Return (X, Y) of the center of cell containing provided text 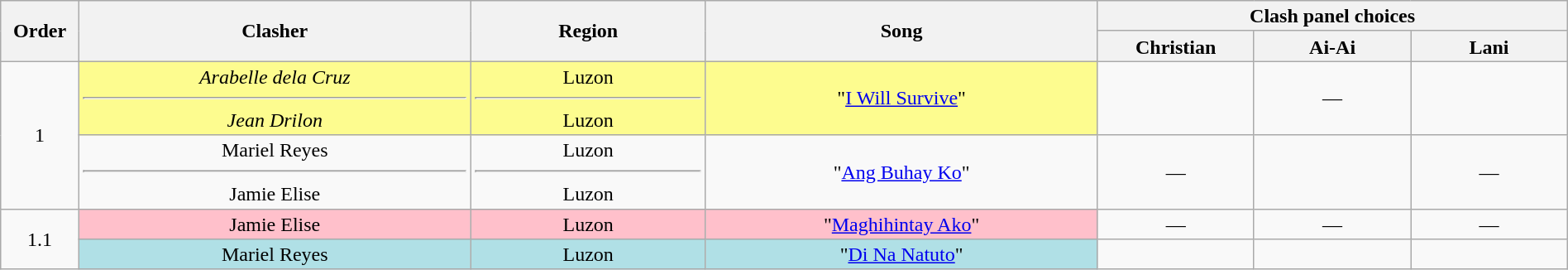
Mariel ReyesJamie Elise (275, 172)
Order (40, 31)
1 (40, 135)
Jamie Elise (275, 224)
Christian (1176, 46)
Mariel Reyes (275, 255)
"Maghihintay Ako" (901, 224)
Song (901, 31)
1.1 (40, 239)
Clasher (275, 31)
Lani (1489, 46)
Clash panel choices (1332, 17)
Ai-Ai (1331, 46)
"I Will Survive" (901, 98)
Arabelle dela CruzJean Drilon (275, 98)
Region (588, 31)
"Ang Buhay Ko" (901, 172)
"Di Na Natuto" (901, 255)
